Identify which cell holds the provided text, then report its [X, Y] central coordinate. 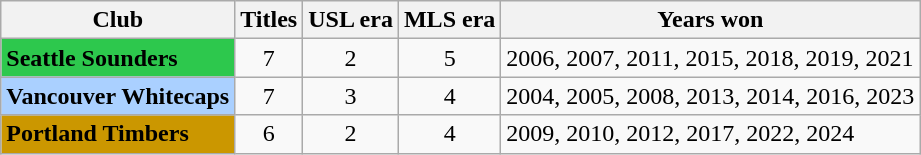
Vancouver Whitecaps [118, 96]
6 [269, 134]
2004, 2005, 2008, 2013, 2014, 2016, 2023 [710, 96]
5 [449, 58]
Seattle Sounders [118, 58]
Portland Timbers [118, 134]
Years won [710, 20]
2009, 2010, 2012, 2017, 2022, 2024 [710, 134]
Club [118, 20]
USL era [351, 20]
MLS era [449, 20]
Titles [269, 20]
3 [351, 96]
2006, 2007, 2011, 2015, 2018, 2019, 2021 [710, 58]
